Find where the given text appears and provide that cell's center as (x, y) coordinate. 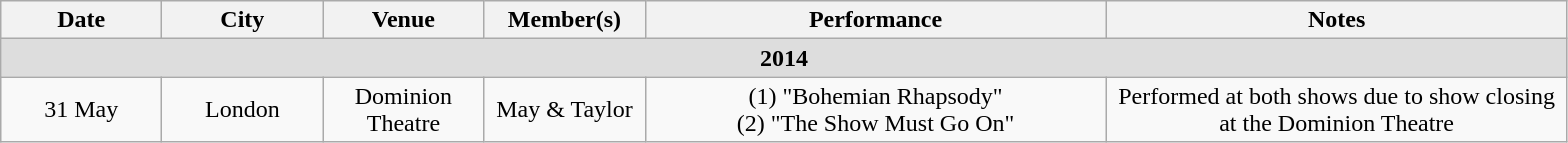
Notes (1336, 20)
Member(s) (564, 20)
May & Taylor (564, 110)
31 May (82, 110)
London (242, 110)
2014 (784, 58)
Performance (876, 20)
Dominion Theatre (404, 110)
City (242, 20)
(1) "Bohemian Rhapsody" (2) "The Show Must Go On" (876, 110)
Performed at both shows due to show closing at the Dominion Theatre (1336, 110)
Venue (404, 20)
Date (82, 20)
